Detect which cell encompasses the target text, then output its [x, y] center coordinate. 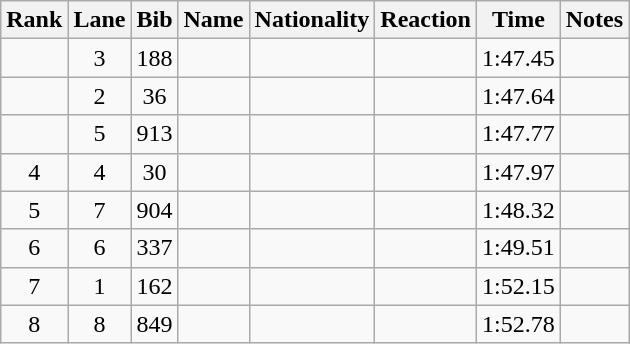
1:49.51 [519, 248]
Time [519, 20]
Nationality [312, 20]
36 [154, 96]
1:48.32 [519, 210]
2 [100, 96]
1:47.77 [519, 134]
1:47.97 [519, 172]
1:47.64 [519, 96]
30 [154, 172]
Notes [594, 20]
337 [154, 248]
Lane [100, 20]
849 [154, 324]
913 [154, 134]
Bib [154, 20]
1:52.15 [519, 286]
1:47.45 [519, 58]
188 [154, 58]
Rank [34, 20]
1 [100, 286]
1:52.78 [519, 324]
162 [154, 286]
Name [214, 20]
904 [154, 210]
3 [100, 58]
Reaction [426, 20]
